Scan for the cell matching the given text and deliver its (X, Y) coordinate at center. 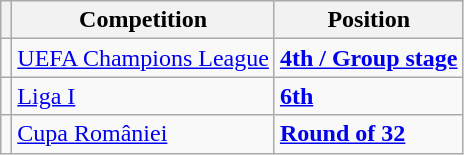
6th (368, 96)
Round of 32 (368, 134)
Position (368, 20)
Liga I (144, 96)
UEFA Champions League (144, 58)
Competition (144, 20)
Cupa României (144, 134)
4th / Group stage (368, 58)
